Pinpoint the cell where the given text exists, returning its (X, Y) midpoint coordinate. 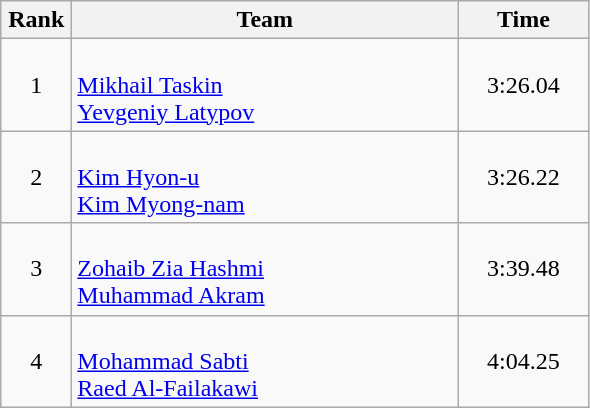
Mohammad SabtiRaed Al-Failakawi (265, 361)
4:04.25 (524, 361)
Rank (36, 20)
3:26.04 (524, 85)
3 (36, 269)
Zohaib Zia HashmiMuhammad Akram (265, 269)
3:39.48 (524, 269)
1 (36, 85)
2 (36, 177)
Time (524, 20)
3:26.22 (524, 177)
4 (36, 361)
Team (265, 20)
Kim Hyon-uKim Myong-nam (265, 177)
Mikhail TaskinYevgeniy Latypov (265, 85)
